Output the (x, y) coordinate of the center of the cell containing the given text.  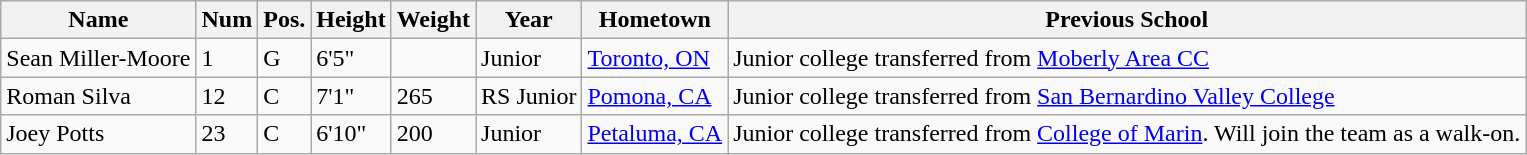
Pomona, CA (655, 96)
Petaluma, CA (655, 134)
6'10" (351, 134)
12 (227, 96)
1 (227, 58)
6'5" (351, 58)
Num (227, 20)
G (284, 58)
RS Junior (529, 96)
Year (529, 20)
Junior college transferred from Moberly Area CC (1127, 58)
Pos. (284, 20)
Junior college transferred from College of Marin. Will join the team as a walk-on. (1127, 134)
Joey Potts (98, 134)
Toronto, ON (655, 58)
Name (98, 20)
7'1" (351, 96)
Sean Miller-Moore (98, 58)
200 (433, 134)
23 (227, 134)
265 (433, 96)
Previous School (1127, 20)
Weight (433, 20)
Hometown (655, 20)
Roman Silva (98, 96)
Junior college transferred from San Bernardino Valley College (1127, 96)
Height (351, 20)
